Capture the cell that displays the provided text and extract its [X, Y] central coordinate. 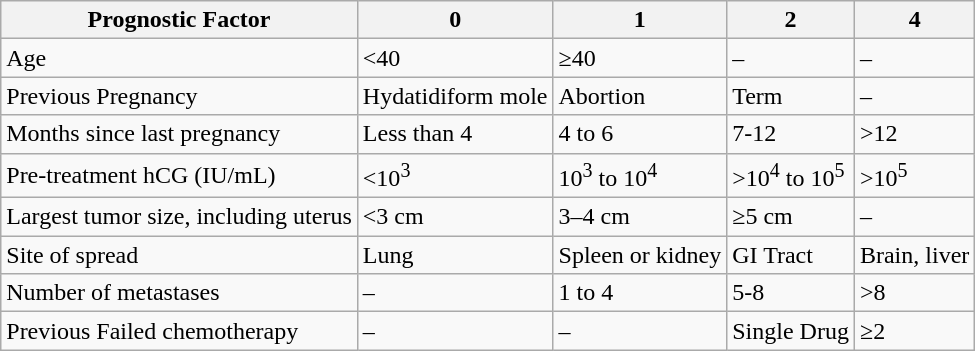
4 to 6 [640, 134]
≥40 [640, 58]
103 to 104 [640, 176]
5-8 [791, 293]
<40 [455, 58]
1 [640, 20]
<103 [455, 176]
4 [914, 20]
Single Drug [791, 331]
7-12 [791, 134]
Hydatidiform mole [455, 96]
>8 [914, 293]
Previous Pregnancy [180, 96]
Prognostic Factor [180, 20]
Site of spread [180, 255]
2 [791, 20]
>105 [914, 176]
<3 cm [455, 217]
Abortion [640, 96]
GI Tract [791, 255]
1 to 4 [640, 293]
0 [455, 20]
Number of metastases [180, 293]
Age [180, 58]
Brain, liver [914, 255]
>104 to 105 [791, 176]
Spleen or kidney [640, 255]
≥5 cm [791, 217]
Less than 4 [455, 134]
Term [791, 96]
3–4 cm [640, 217]
Previous Failed chemotherapy [180, 331]
Pre-treatment hCG (IU/mL) [180, 176]
Months since last pregnancy [180, 134]
≥2 [914, 331]
Largest tumor size, including uterus [180, 217]
Lung [455, 255]
>12 [914, 134]
